Return (X, Y) of the center of cell containing provided text 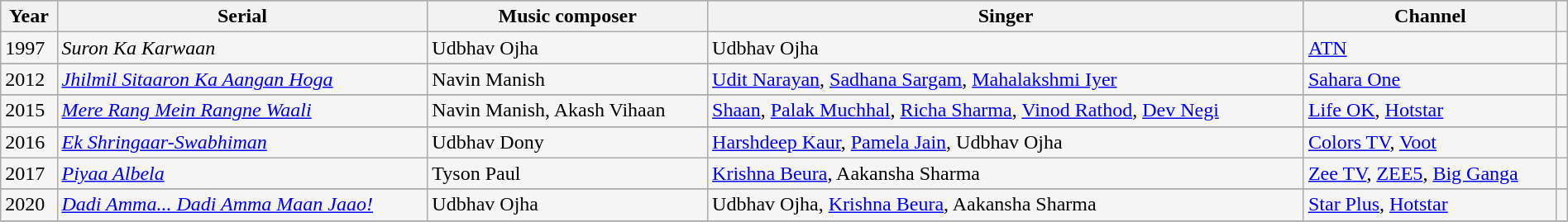
Tyson Paul (567, 173)
Star Plus, Hotstar (1430, 205)
1997 (29, 48)
2017 (29, 173)
Harshdeep Kaur, Pamela Jain, Udbhav Ojha (1006, 142)
Navin Manish (567, 79)
Shaan, Palak Muchhal, Richa Sharma, Vinod Rathod, Dev Negi (1006, 111)
Jhilmil Sitaaron Ka Aangan Hoga (242, 79)
Year (29, 17)
2020 (29, 205)
ATN (1430, 48)
Life OK, Hotstar (1430, 111)
Udit Narayan, Sadhana Sargam, Mahalakshmi Iyer (1006, 79)
Colors TV, Voot (1430, 142)
Sahara One (1430, 79)
Udbhav Dony (567, 142)
Suron Ka Karwaan (242, 48)
2012 (29, 79)
Ek Shringaar-Swabhiman (242, 142)
Krishna Beura, Aakansha Sharma (1006, 173)
Singer (1006, 17)
Navin Manish, Akash Vihaan (567, 111)
Udbhav Ojha, Krishna Beura, Aakansha Sharma (1006, 205)
Channel (1430, 17)
Serial (242, 17)
Music composer (567, 17)
2015 (29, 111)
Mere Rang Mein Rangne Waali (242, 111)
Piyaa Albela (242, 173)
Zee TV, ZEE5, Big Ganga (1430, 173)
2016 (29, 142)
Dadi Amma... Dadi Amma Maan Jaao! (242, 205)
